Pinpoint the cell where the given text exists, returning its (X, Y) midpoint coordinate. 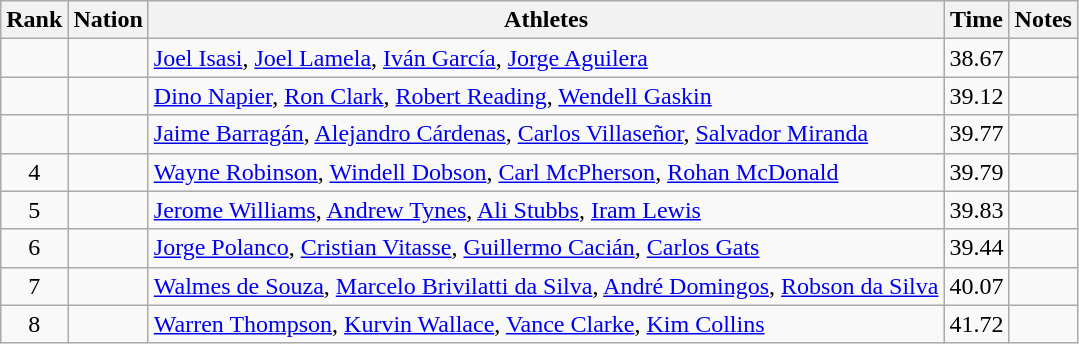
38.67 (976, 58)
39.79 (976, 172)
41.72 (976, 324)
40.07 (976, 286)
4 (34, 172)
Jerome Williams, Andrew Tynes, Ali Stubbs, Iram Lewis (546, 210)
Dino Napier, Ron Clark, Robert Reading, Wendell Gaskin (546, 96)
5 (34, 210)
39.83 (976, 210)
7 (34, 286)
Athletes (546, 20)
Rank (34, 20)
Walmes de Souza, Marcelo Brivilatti da Silva, André Domingos, Robson da Silva (546, 286)
39.44 (976, 248)
Notes (1043, 20)
Nation (108, 20)
8 (34, 324)
Wayne Robinson, Windell Dobson, Carl McPherson, Rohan McDonald (546, 172)
Warren Thompson, Kurvin Wallace, Vance Clarke, Kim Collins (546, 324)
39.77 (976, 134)
Time (976, 20)
Jorge Polanco, Cristian Vitasse, Guillermo Cacián, Carlos Gats (546, 248)
6 (34, 248)
Jaime Barragán, Alejandro Cárdenas, Carlos Villaseñor, Salvador Miranda (546, 134)
Joel Isasi, Joel Lamela, Iván García, Jorge Aguilera (546, 58)
39.12 (976, 96)
